Provide the (x, y) coordinate of the cell's center where the given text is located.  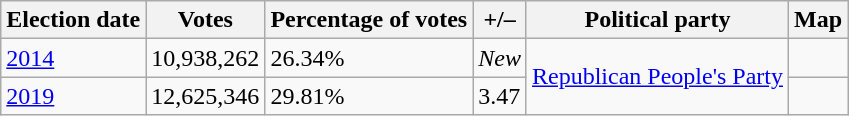
12,625,346 (206, 96)
Republican People's Party (657, 77)
Election date (74, 20)
Map (818, 20)
26.34% (369, 58)
10,938,262 (206, 58)
Percentage of votes (369, 20)
Votes (206, 20)
+/– (500, 20)
2019 (74, 96)
New (500, 58)
Political party (657, 20)
2014 (74, 58)
29.81% (369, 96)
3.47 (500, 96)
